Find where the given text appears and provide that cell's center as [X, Y] coordinate. 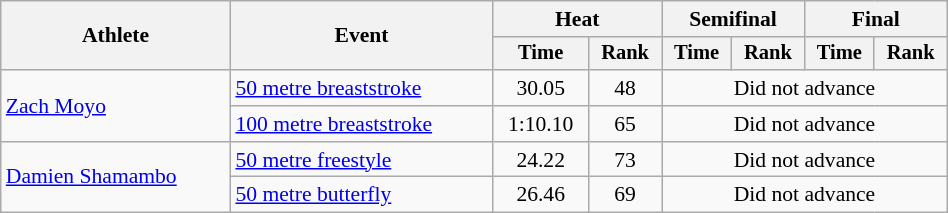
Damien Shamambo [116, 178]
48 [626, 88]
50 metre butterfly [361, 195]
Final [876, 19]
100 metre breaststroke [361, 124]
Semifinal [734, 19]
1:10.10 [541, 124]
50 metre breaststroke [361, 88]
26.46 [541, 195]
69 [626, 195]
Zach Moyo [116, 106]
65 [626, 124]
Heat [578, 19]
73 [626, 160]
30.05 [541, 88]
Event [361, 36]
Athlete [116, 36]
24.22 [541, 160]
50 metre freestyle [361, 160]
